Provide the (x, y) coordinate of the cell's center where the given text is located.  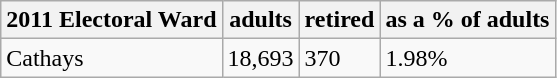
18,693 (260, 58)
adults (260, 20)
retired (340, 20)
370 (340, 58)
as a % of adults (468, 20)
2011 Electoral Ward (112, 20)
Cathays (112, 58)
1.98% (468, 58)
